Output the [x, y] coordinate of the center of the cell containing the given text.  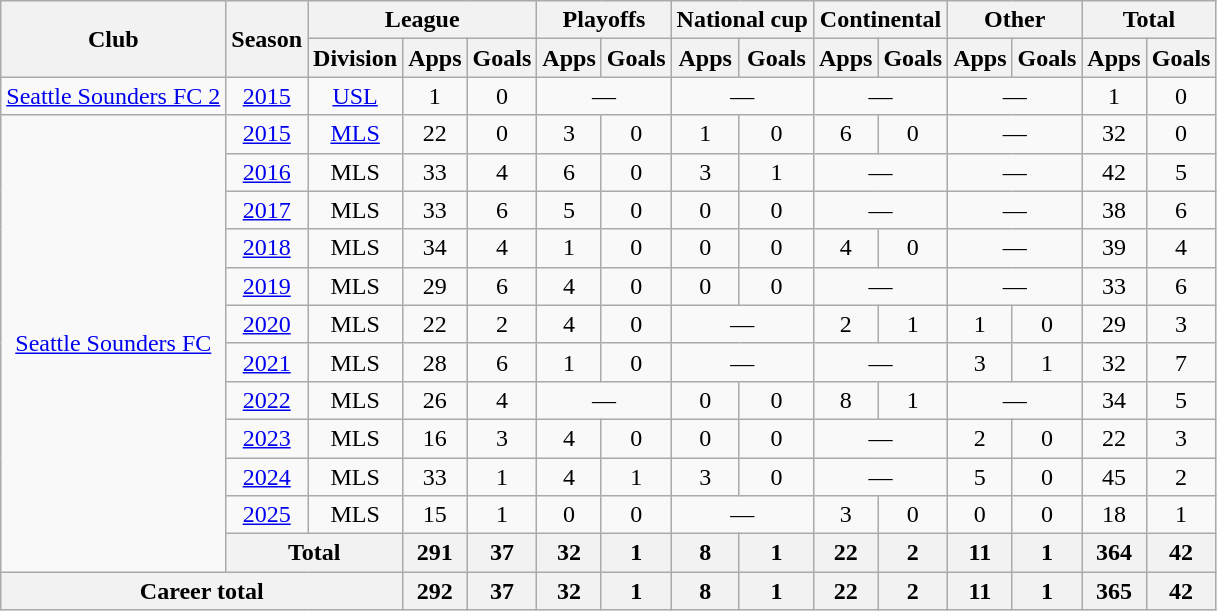
Club [114, 39]
39 [1114, 248]
National cup [742, 20]
2019 [267, 286]
16 [435, 438]
38 [1114, 210]
291 [435, 553]
Playoffs [604, 20]
2017 [267, 210]
2018 [267, 248]
2025 [267, 515]
2016 [267, 172]
45 [1114, 477]
2024 [267, 477]
Other [1015, 20]
292 [435, 591]
2022 [267, 400]
2021 [267, 362]
Season [267, 39]
League [422, 20]
Career total [202, 591]
7 [1181, 362]
28 [435, 362]
18 [1114, 515]
2023 [267, 438]
USL [356, 96]
2020 [267, 324]
365 [1114, 591]
Seattle Sounders FC 2 [114, 96]
Seattle Sounders FC [114, 344]
364 [1114, 553]
15 [435, 515]
26 [435, 400]
Continental [880, 20]
Division [356, 58]
